Find where the given text appears and provide that cell's center as [X, Y] coordinate. 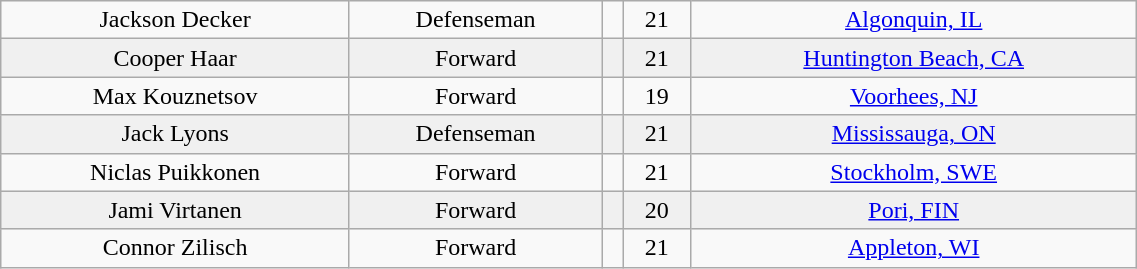
Voorhees, NJ [914, 96]
Max Kouznetsov [176, 96]
Jack Lyons [176, 134]
Jackson Decker [176, 20]
20 [657, 210]
Jami Virtanen [176, 210]
Niclas Puikkonen [176, 172]
Algonquin, IL [914, 20]
Mississauga, ON [914, 134]
Connor Zilisch [176, 248]
19 [657, 96]
Pori, FIN [914, 210]
Huntington Beach, CA [914, 58]
Cooper Haar [176, 58]
Stockholm, SWE [914, 172]
Appleton, WI [914, 248]
